Determine the (X, Y) coordinate at the center of the cell enclosing the given text.  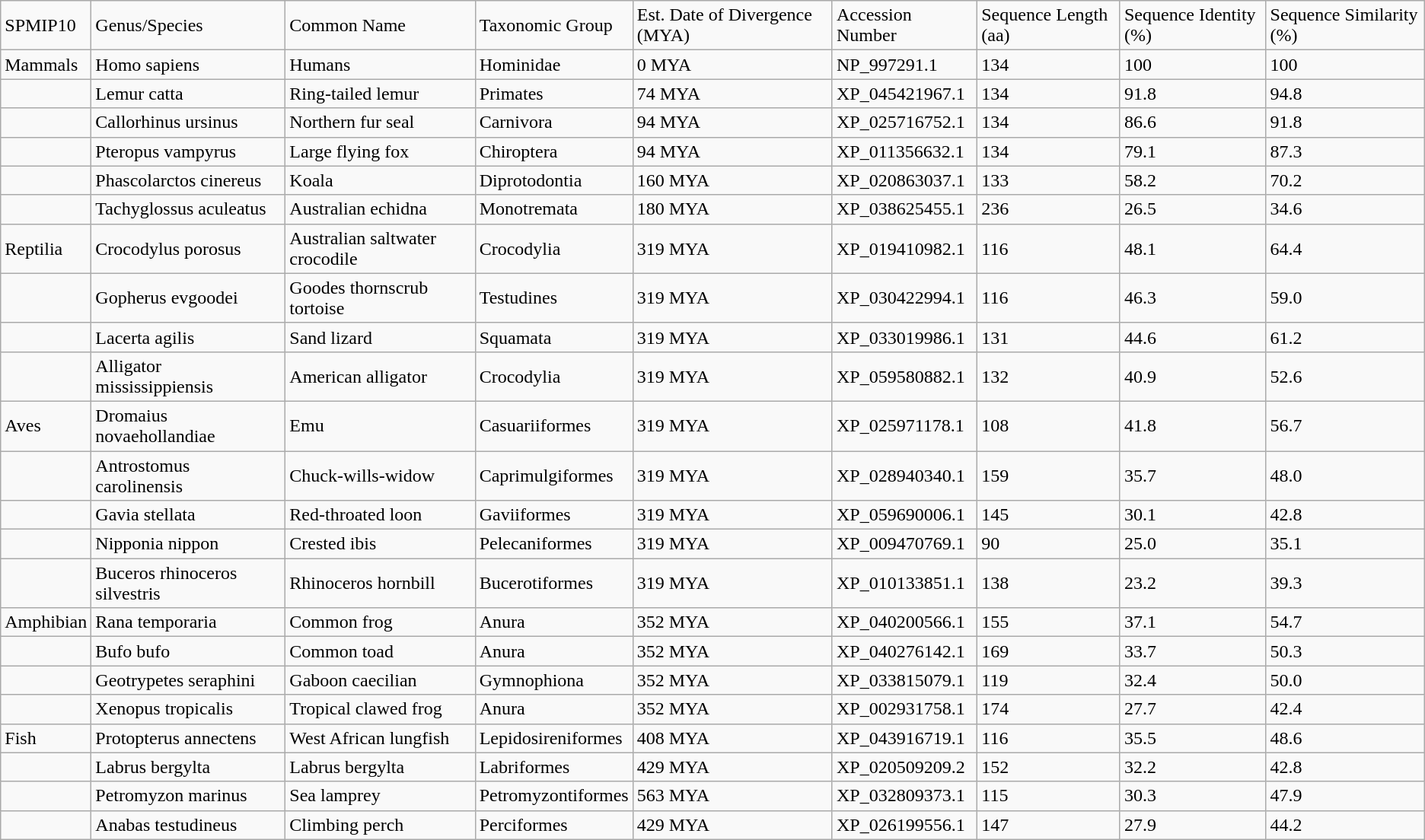
Fish (46, 738)
NP_997291.1 (904, 65)
56.7 (1345, 426)
Bufo bufo (189, 651)
Amphibian (46, 622)
Antrostomus carolinensis (189, 475)
XP_025971178.1 (904, 426)
Sea lamprey (381, 796)
Common frog (381, 622)
47.9 (1345, 796)
59.0 (1345, 298)
Large flying fox (381, 151)
44.2 (1345, 825)
Anabas testudineus (189, 825)
48.0 (1345, 475)
Geotrypetes seraphini (189, 680)
35.1 (1345, 544)
108 (1049, 426)
48.1 (1193, 248)
Buceros rhinoceros silvestris (189, 583)
Rana temporaria (189, 622)
90 (1049, 544)
145 (1049, 515)
Protopterus annectens (189, 738)
XP_030422994.1 (904, 298)
169 (1049, 651)
160 MYA (732, 180)
Callorhinus ursinus (189, 123)
Crocodylus porosus (189, 248)
33.7 (1193, 651)
32.4 (1193, 680)
XP_028940340.1 (904, 475)
American alligator (381, 376)
Caprimulgiformes (554, 475)
Monotremata (554, 209)
46.3 (1193, 298)
West African lungfish (381, 738)
Sand lizard (381, 337)
Petromyzon marinus (189, 796)
27.7 (1193, 709)
Diprotodontia (554, 180)
Gymnophiona (554, 680)
XP_010133851.1 (904, 583)
30.1 (1193, 515)
Labriformes (554, 767)
Genus/Species (189, 26)
58.2 (1193, 180)
SPMIP10 (46, 26)
155 (1049, 622)
26.5 (1193, 209)
50.3 (1345, 651)
133 (1049, 180)
50.0 (1345, 680)
XP_011356632.1 (904, 151)
XP_059690006.1 (904, 515)
XP_026199556.1 (904, 825)
48.6 (1345, 738)
41.8 (1193, 426)
XP_025716752.1 (904, 123)
23.2 (1193, 583)
87.3 (1345, 151)
Gavia stellata (189, 515)
Lacerta agilis (189, 337)
Aves (46, 426)
37.1 (1193, 622)
32.2 (1193, 767)
Dromaius novaehollandiae (189, 426)
Bucerotiformes (554, 583)
Alligator mississippiensis (189, 376)
Carnivora (554, 123)
Humans (381, 65)
Sequence Identity (%) (1193, 26)
35.5 (1193, 738)
Ring-tailed lemur (381, 94)
Perciformes (554, 825)
XP_040200566.1 (904, 622)
86.6 (1193, 123)
Primates (554, 94)
Australian saltwater crocodile (381, 248)
Chuck-wills-widow (381, 475)
XP_040276142.1 (904, 651)
147 (1049, 825)
236 (1049, 209)
Climbing perch (381, 825)
XP_009470769.1 (904, 544)
Mammals (46, 65)
Testudines (554, 298)
52.6 (1345, 376)
Tropical clawed frog (381, 709)
Reptilia (46, 248)
408 MYA (732, 738)
Homo sapiens (189, 65)
42.4 (1345, 709)
XP_019410982.1 (904, 248)
132 (1049, 376)
131 (1049, 337)
Nipponia nippon (189, 544)
Northern fur seal (381, 123)
XP_059580882.1 (904, 376)
XP_020863037.1 (904, 180)
40.9 (1193, 376)
Lemur catta (189, 94)
Gaboon caecilian (381, 680)
174 (1049, 709)
54.7 (1345, 622)
Taxonomic Group (554, 26)
Crested ibis (381, 544)
94.8 (1345, 94)
74 MYA (732, 94)
XP_033815079.1 (904, 680)
XP_002931758.1 (904, 709)
138 (1049, 583)
70.2 (1345, 180)
115 (1049, 796)
XP_020509209.2 (904, 767)
XP_033019986.1 (904, 337)
Squamata (554, 337)
35.7 (1193, 475)
Casuariiformes (554, 426)
XP_045421967.1 (904, 94)
XP_038625455.1 (904, 209)
180 MYA (732, 209)
Lepidosireniformes (554, 738)
Phascolarctos cinereus (189, 180)
25.0 (1193, 544)
Koala (381, 180)
Chiroptera (554, 151)
Gopherus evgoodei (189, 298)
0 MYA (732, 65)
159 (1049, 475)
Petromyzontiformes (554, 796)
Common Name (381, 26)
152 (1049, 767)
563 MYA (732, 796)
Rhinoceros hornbill (381, 583)
Red-throated loon (381, 515)
Emu (381, 426)
Hominidae (554, 65)
Sequence Similarity (%) (1345, 26)
Common toad (381, 651)
Australian echidna (381, 209)
Tachyglossus aculeatus (189, 209)
27.9 (1193, 825)
XP_032809373.1 (904, 796)
34.6 (1345, 209)
119 (1049, 680)
Xenopus tropicalis (189, 709)
39.3 (1345, 583)
79.1 (1193, 151)
44.6 (1193, 337)
64.4 (1345, 248)
Accession Number (904, 26)
Pelecaniformes (554, 544)
Est. Date of Divergence (MYA) (732, 26)
61.2 (1345, 337)
Goodes thornscrub tortoise (381, 298)
XP_043916719.1 (904, 738)
Sequence Length (aa) (1049, 26)
Pteropus vampyrus (189, 151)
30.3 (1193, 796)
Gaviiformes (554, 515)
